Return [x, y] of the center of cell containing provided text 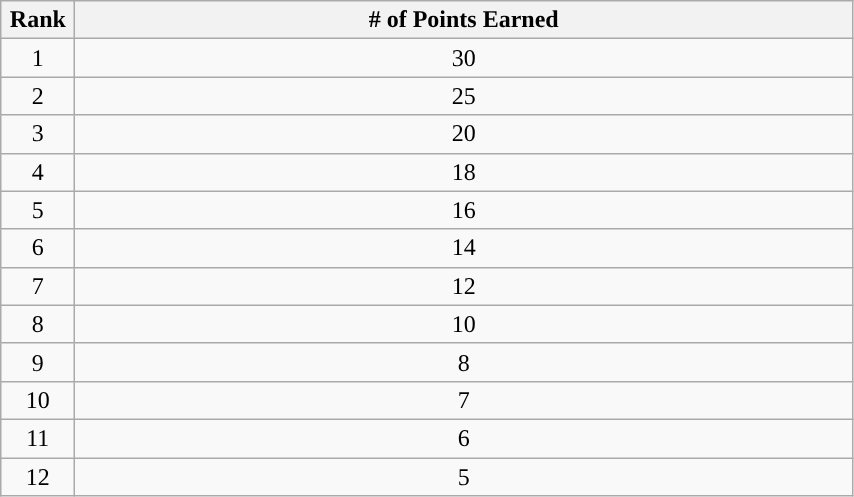
30 [464, 58]
4 [38, 172]
3 [38, 134]
25 [464, 96]
# of Points Earned [464, 20]
11 [38, 438]
16 [464, 210]
Rank [38, 20]
18 [464, 172]
9 [38, 362]
14 [464, 248]
2 [38, 96]
1 [38, 58]
20 [464, 134]
